Scan for the cell matching the given text and deliver its (X, Y) coordinate at center. 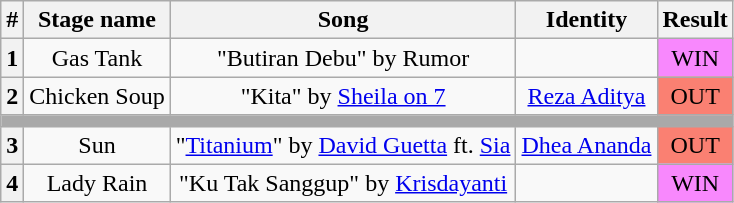
3 (12, 145)
Gas Tank (97, 58)
"Ku Tak Sanggup" by Krisdayanti (343, 183)
Lady Rain (97, 183)
# (12, 20)
Chicken Soup (97, 96)
4 (12, 183)
"Kita" by Sheila on 7 (343, 96)
2 (12, 96)
Sun (97, 145)
Song (343, 20)
Result (695, 20)
1 (12, 58)
Reza Aditya (586, 96)
Stage name (97, 20)
Identity (586, 20)
"Titanium" by David Guetta ft. Sia (343, 145)
"Butiran Debu" by Rumor (343, 58)
Dhea Ananda (586, 145)
